Detect which cell encompasses the target text, then output its (X, Y) center coordinate. 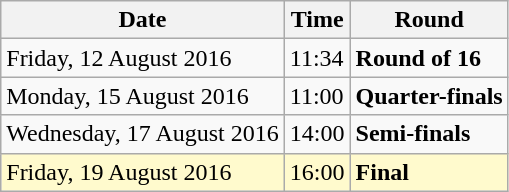
Friday, 12 August 2016 (143, 58)
Friday, 19 August 2016 (143, 172)
Time (317, 20)
14:00 (317, 134)
Monday, 15 August 2016 (143, 96)
Round (429, 20)
Date (143, 20)
11:34 (317, 58)
Quarter-finals (429, 96)
Semi-finals (429, 134)
Wednesday, 17 August 2016 (143, 134)
Final (429, 172)
11:00 (317, 96)
Round of 16 (429, 58)
16:00 (317, 172)
